Determine the [x, y] coordinate at the center of the cell enclosing the given text.  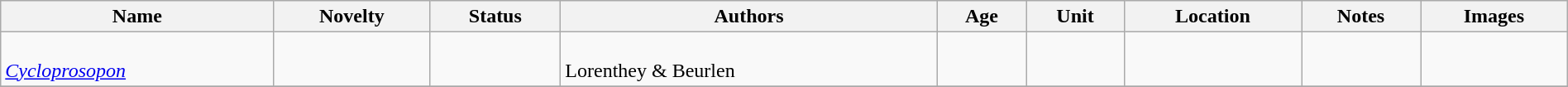
Notes [1361, 17]
Name [137, 17]
Novelty [352, 17]
Status [495, 17]
Images [1494, 17]
Unit [1075, 17]
Authors [749, 17]
Location [1212, 17]
Cycloprosopon [137, 60]
Age [981, 17]
Lorenthey & Beurlen [749, 60]
